Locate the cell with the specified text and output its [X, Y] center coordinate. 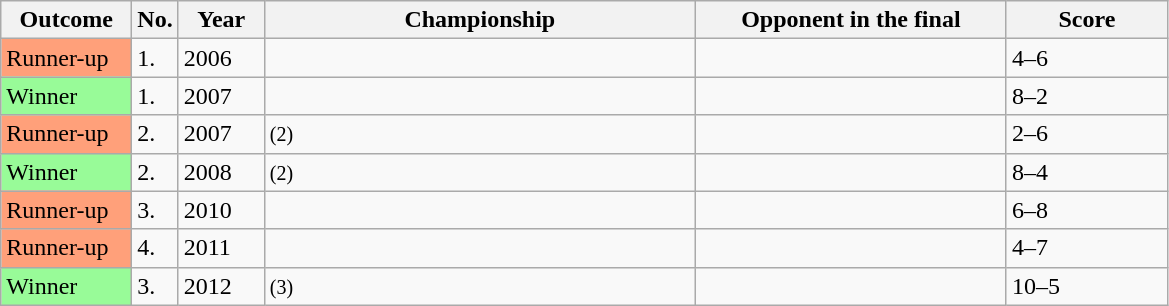
2–6 [1086, 134]
(3) [480, 286]
Year [221, 20]
4–6 [1086, 58]
6–8 [1086, 210]
8–2 [1086, 96]
2011 [221, 248]
10–5 [1086, 286]
8–4 [1086, 172]
No. [155, 20]
2010 [221, 210]
Score [1086, 20]
Outcome [66, 20]
2008 [221, 172]
2012 [221, 286]
4–7 [1086, 248]
4. [155, 248]
Opponent in the final [850, 20]
2006 [221, 58]
Championship [480, 20]
